Search for the cell housing the specified text and yield its (X, Y) center coordinate. 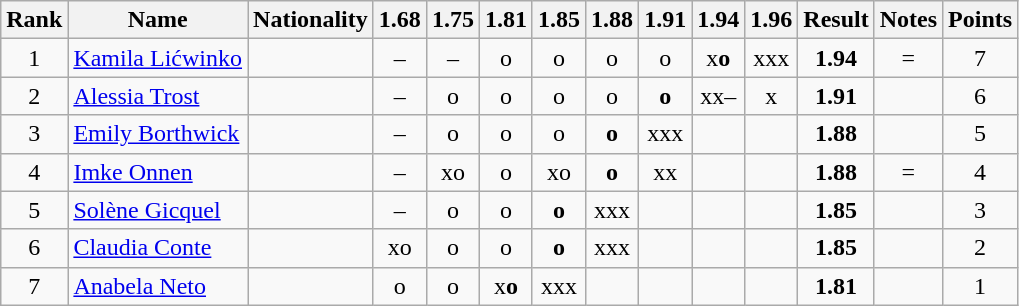
Result (836, 20)
Anabela Neto (158, 286)
1.68 (400, 20)
Claudia Conte (158, 248)
1.75 (452, 20)
Rank (34, 20)
1.96 (772, 20)
xx (666, 172)
Alessia Trost (158, 96)
Points (980, 20)
xx– (718, 96)
Nationality (311, 20)
Name (158, 20)
Solène Gicquel (158, 210)
Notes (908, 20)
Imke Onnen (158, 172)
Emily Borthwick (158, 134)
x (772, 96)
Kamila Lićwinko (158, 58)
